Determine the [x, y] coordinate at the center of the cell enclosing the given text.  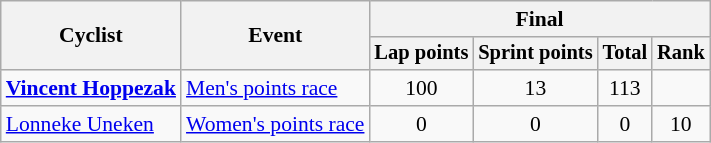
13 [535, 88]
113 [626, 88]
Women's points race [276, 124]
Men's points race [276, 88]
Vincent Hoppezak [91, 88]
Cyclist [91, 36]
Rank [681, 54]
100 [422, 88]
10 [681, 124]
Lonneke Uneken [91, 124]
Sprint points [535, 54]
Total [626, 54]
Lap points [422, 54]
Final [540, 19]
Event [276, 36]
